Search for the cell housing the specified text and yield its [X, Y] center coordinate. 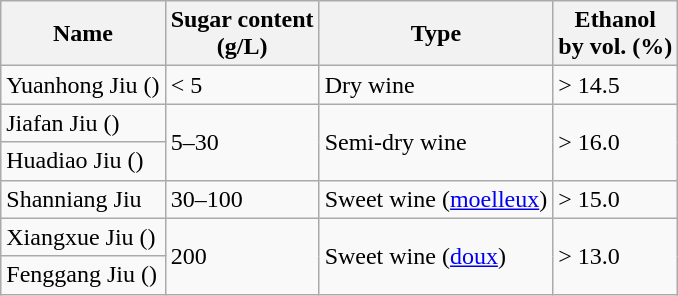
> 15.0 [616, 199]
Huadiao Jiu () [83, 161]
30–100 [242, 199]
> 16.0 [616, 142]
Jiafan Jiu () [83, 123]
200 [242, 256]
Semi-dry wine [436, 142]
> 14.5 [616, 85]
Sweet wine (moelleux) [436, 199]
Name [83, 34]
Yuanhong Jiu () [83, 85]
5–30 [242, 142]
> 13.0 [616, 256]
Type [436, 34]
Shanniang Jiu [83, 199]
< 5 [242, 85]
Xiangxue Jiu () [83, 237]
Sugar content (g/L) [242, 34]
Ethanol by vol. (%) [616, 34]
Sweet wine (doux) [436, 256]
Dry wine [436, 85]
Fenggang Jiu () [83, 275]
